Identify which cell holds the provided text, then report its (x, y) central coordinate. 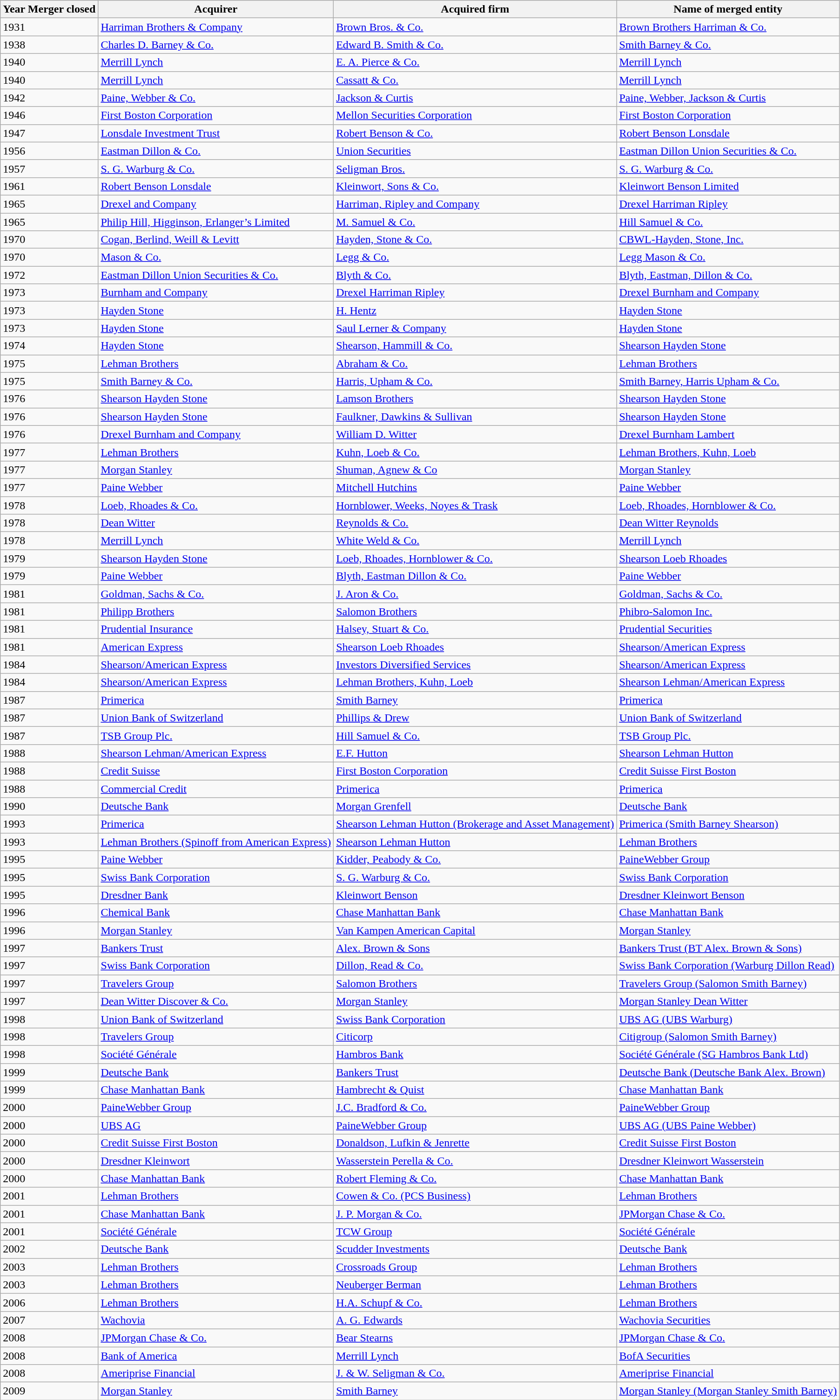
Lamson Brothers (475, 399)
Dean Witter (216, 523)
Société Générale (SG Hambros Bank Ltd) (728, 1054)
Harriman, Ripley and Company (475, 204)
Morgan Grenfell (475, 807)
1990 (49, 807)
Burnham and Company (216, 293)
Faulkner, Dawkins & Sullivan (475, 417)
Phibro-Salomon Inc. (728, 612)
Smith Barney, Harris Upham & Co. (728, 381)
Mellon Securities Corporation (475, 115)
Blyth & Co. (475, 275)
2009 (49, 1391)
1956 (49, 151)
Morgan Stanley (Morgan Stanley Smith Barney) (728, 1391)
Chemical Bank (216, 913)
Hambrecht & Quist (475, 1090)
Legg & Co. (475, 257)
1938 (49, 45)
1961 (49, 186)
Cassatt & Co. (475, 80)
Phillips & Drew (475, 718)
Charles D. Barney & Co. (216, 45)
Van Kampen American Capital (475, 930)
Lehman Brothers (Spinoff from American Express) (216, 842)
Bear Stearns (475, 1338)
Blyth, Eastman, Dillon & Co. (728, 275)
Hambros Bank (475, 1054)
Kleinwort Benson (475, 895)
Shuman, Agnew & Co (475, 470)
Dresdner Kleinwort Wasserstein (728, 1161)
Hayden, Stone & Co. (475, 240)
Halsey, Stuart & Co. (475, 629)
Mason & Co. (216, 257)
Dresdner Bank (216, 895)
Brown Brothers Harriman & Co. (728, 27)
Dean Witter Discover & Co. (216, 1001)
Philip Hill, Higginson, Erlanger’s Limited (216, 222)
Deutsche Bank (Deutsche Bank Alex. Brown) (728, 1072)
Mitchell Hutchins (475, 487)
1974 (49, 346)
Legg Mason & Co. (728, 257)
Union Securities (475, 151)
William D. Witter (475, 434)
Shearson, Hammill & Co. (475, 346)
Neuberger Berman (475, 1285)
J. & W. Seligman & Co. (475, 1373)
American Express (216, 647)
Robert Benson & Co. (475, 133)
1972 (49, 275)
Acquirer (216, 9)
Abraham & Co. (475, 363)
Loeb, Rhoades & Co. (216, 505)
Citicorp (475, 1037)
White Weld & Co. (475, 541)
UBS AG (UBS Paine Webber) (728, 1125)
1931 (49, 27)
Dillon, Read & Co. (475, 966)
Philipp Brothers (216, 612)
Kidder, Peabody & Co. (475, 860)
Lonsdale Investment Trust (216, 133)
BofA Securities (728, 1356)
A. G. Edwards (475, 1320)
UBS AG (216, 1125)
M. Samuel & Co. (475, 222)
CBWL-Hayden, Stone, Inc. (728, 240)
Drexel Burnham Lambert (728, 434)
2006 (49, 1302)
J. Aron & Co. (475, 594)
Reynolds & Co. (475, 523)
Jackson & Curtis (475, 98)
2007 (49, 1320)
Prudential Insurance (216, 629)
Paine, Webber & Co. (216, 98)
Credit Suisse (216, 771)
H. Hentz (475, 310)
Wachovia Securities (728, 1320)
Harris, Upham & Co. (475, 381)
Wachovia (216, 1320)
Investors Diversified Services (475, 665)
Citigroup (Salomon Smith Barney) (728, 1037)
Eastman Dillon & Co. (216, 151)
Year Merger closed (49, 9)
Cogan, Berlind, Weill & Levitt (216, 240)
Seligman Bros. (475, 168)
Harriman Brothers & Company (216, 27)
Kuhn, Loeb & Co. (475, 452)
Drexel and Company (216, 204)
Swiss Bank Corporation (Warburg Dillon Read) (728, 966)
Donaldson, Lufkin & Jenrette (475, 1143)
Shearson Lehman Hutton (Brokerage and Asset Management) (475, 824)
Alex. Brown & Sons (475, 948)
Saul Lerner & Company (475, 328)
Acquired firm (475, 9)
1942 (49, 98)
Kleinwort, Sons & Co. (475, 186)
1946 (49, 115)
Cowen & Co. (PCS Business) (475, 1196)
Name of merged entity (728, 9)
E. A. Pierce & Co. (475, 62)
Travelers Group (Salomon Smith Barney) (728, 983)
2002 (49, 1249)
Morgan Stanley Dean Witter (728, 1001)
H.A. Schupf & Co. (475, 1302)
1957 (49, 168)
Robert Fleming & Co. (475, 1178)
Kleinwort Benson Limited (728, 186)
Dresdner Kleinwort (216, 1161)
Prudential Securities (728, 629)
Dresdner Kleinwort Benson (728, 895)
Bankers Trust (BT Alex. Brown & Sons) (728, 948)
Blyth, Eastman Dillon & Co. (475, 576)
Scudder Investments (475, 1249)
Commercial Credit (216, 789)
J. P. Morgan & Co. (475, 1214)
Primerica (Smith Barney Shearson) (728, 824)
Edward B. Smith & Co. (475, 45)
J.C. Bradford & Co. (475, 1108)
Brown Bros. & Co. (475, 27)
Bank of America (216, 1356)
Hornblower, Weeks, Noyes & Trask (475, 505)
E.F. Hutton (475, 753)
1947 (49, 133)
Dean Witter Reynolds (728, 523)
TCW Group (475, 1232)
Crossroads Group (475, 1267)
Paine, Webber, Jackson & Curtis (728, 98)
Wasserstein Perella & Co. (475, 1161)
UBS AG (UBS Warburg) (728, 1019)
